Capture the cell that displays the provided text and extract its (X, Y) central coordinate. 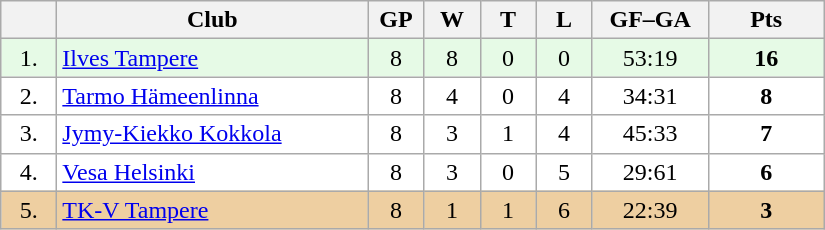
GF–GA (650, 20)
3. (29, 134)
T (508, 20)
4. (29, 172)
5. (29, 210)
16 (766, 58)
Jymy-Kiekko Kokkola (212, 134)
5 (564, 172)
53:19 (650, 58)
1. (29, 58)
Club (212, 20)
W (452, 20)
29:61 (650, 172)
2. (29, 96)
TK-V Tampere (212, 210)
L (564, 20)
Pts (766, 20)
34:31 (650, 96)
Tarmo Hämeenlinna (212, 96)
22:39 (650, 210)
45:33 (650, 134)
GP (396, 20)
7 (766, 134)
Ilves Tampere (212, 58)
Vesa Helsinki (212, 172)
